For the text-containing cell, return its midpoint in [X, Y] coordinate format. 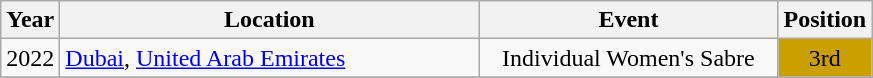
2022 [30, 58]
Event [628, 20]
Individual Women's Sabre [628, 58]
Position [825, 20]
Year [30, 20]
Location [270, 20]
3rd [825, 58]
Dubai, United Arab Emirates [270, 58]
